Scan for the cell matching the given text and deliver its [X, Y] coordinate at center. 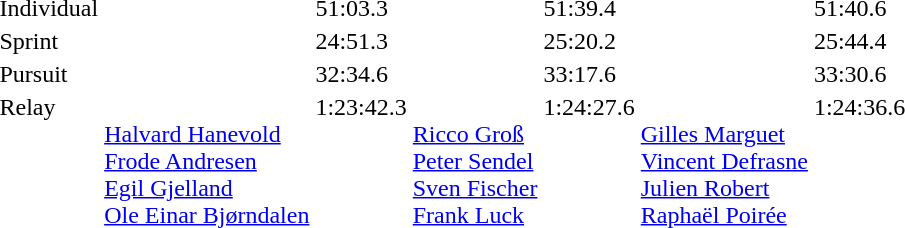
33:17.6 [589, 74]
32:34.6 [361, 74]
25:20.2 [589, 41]
24:51.3 [361, 41]
